Detect which cell encompasses the target text, then output its (x, y) center coordinate. 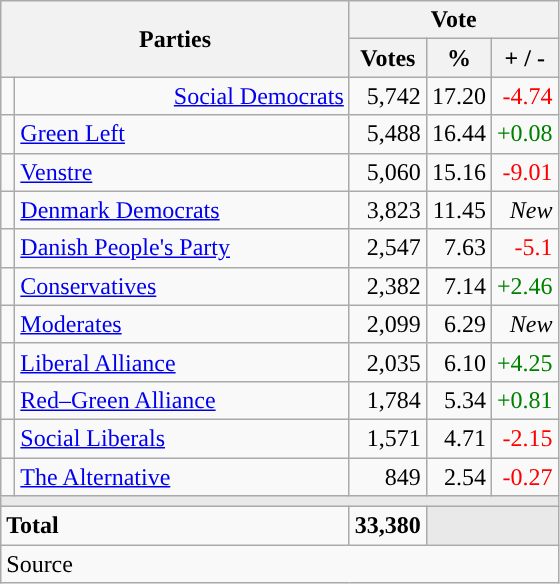
2.54 (458, 477)
2,547 (388, 248)
Parties (176, 39)
Source (280, 564)
Danish People's Party (182, 248)
+4.25 (524, 362)
Vote (454, 20)
Conservatives (182, 286)
Total (176, 526)
33,380 (388, 526)
15.16 (458, 172)
7.14 (458, 286)
2,099 (388, 324)
+0.81 (524, 400)
5,488 (388, 134)
Liberal Alliance (182, 362)
+ / - (524, 58)
+2.46 (524, 286)
Red–Green Alliance (182, 400)
Green Left (182, 134)
3,823 (388, 210)
2,035 (388, 362)
5,742 (388, 96)
1,784 (388, 400)
4.71 (458, 438)
6.29 (458, 324)
Venstre (182, 172)
17.20 (458, 96)
+0.08 (524, 134)
Social Democrats (182, 96)
-0.27 (524, 477)
-5.1 (524, 248)
Votes (388, 58)
The Alternative (182, 477)
Moderates (182, 324)
Denmark Democrats (182, 210)
849 (388, 477)
6.10 (458, 362)
2,382 (388, 286)
5,060 (388, 172)
Social Liberals (182, 438)
7.63 (458, 248)
1,571 (388, 438)
-9.01 (524, 172)
% (458, 58)
5.34 (458, 400)
16.44 (458, 134)
-4.74 (524, 96)
11.45 (458, 210)
-2.15 (524, 438)
